Scan for the cell matching the given text and deliver its [X, Y] coordinate at center. 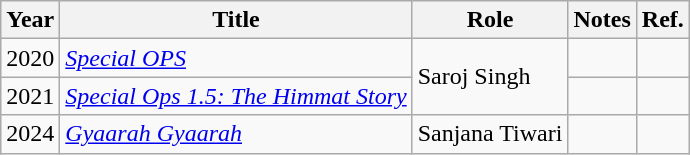
2024 [30, 134]
Role [490, 20]
Special Ops 1.5: The Himmat Story [236, 96]
Ref. [662, 20]
2021 [30, 96]
Saroj Singh [490, 77]
Title [236, 20]
Special OPS [236, 58]
Gyaarah Gyaarah [236, 134]
Notes [602, 20]
Year [30, 20]
Sanjana Tiwari [490, 134]
2020 [30, 58]
